Detect which cell encompasses the target text, then output its (X, Y) center coordinate. 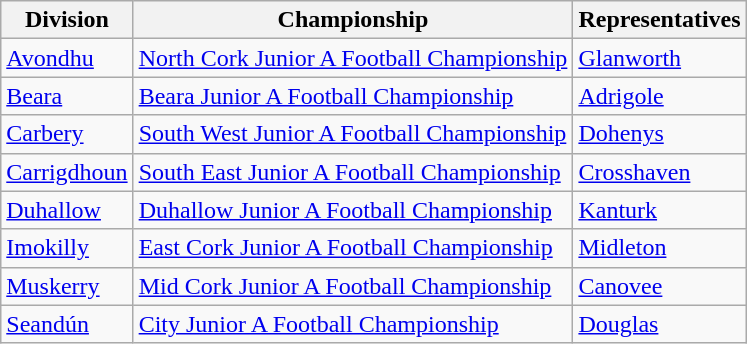
North Cork Junior A Football Championship (353, 58)
Beara (67, 96)
Midleton (660, 248)
Douglas (660, 324)
Dohenys (660, 134)
Seandún (67, 324)
Duhallow Junior A Football Championship (353, 210)
East Cork Junior A Football Championship (353, 248)
Championship (353, 20)
South West Junior A Football Championship (353, 134)
Glanworth (660, 58)
Kanturk (660, 210)
Beara Junior A Football Championship (353, 96)
Muskerry (67, 286)
Division (67, 20)
Duhallow (67, 210)
Imokilly (67, 248)
Adrigole (660, 96)
Mid Cork Junior A Football Championship (353, 286)
Crosshaven (660, 172)
Avondhu (67, 58)
Canovee (660, 286)
City Junior A Football Championship (353, 324)
South East Junior A Football Championship (353, 172)
Carbery (67, 134)
Representatives (660, 20)
Carrigdhoun (67, 172)
